Determine the [x, y] coordinate at the center of the cell enclosing the given text.  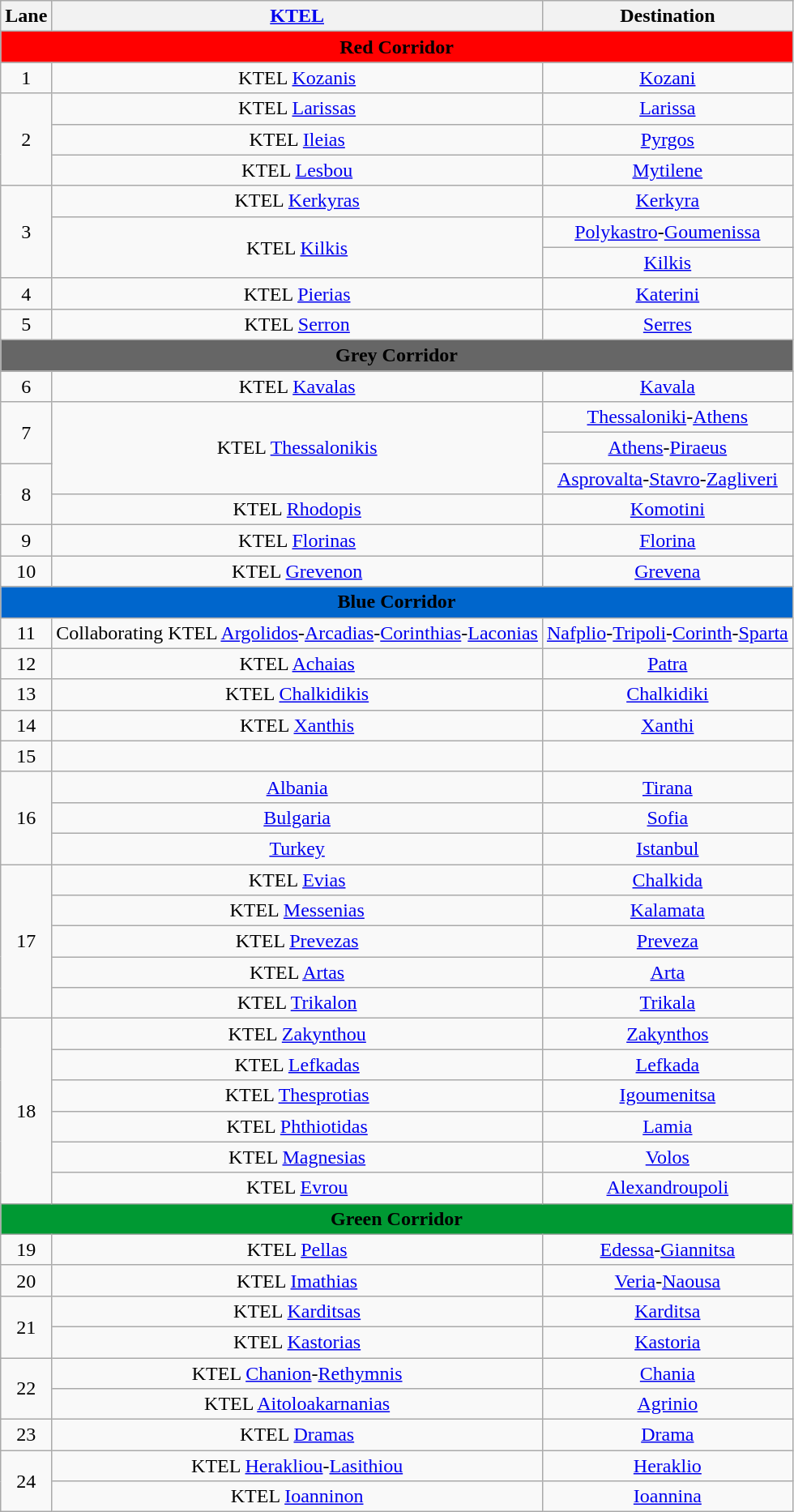
Katerini [668, 293]
KTEL Kozanis [297, 78]
Serres [668, 324]
Destination [668, 16]
18 [26, 1111]
Edessa-Giannitsa [668, 1249]
17 [26, 941]
Chalkida [668, 879]
KTEL Phthiotidas [297, 1126]
14 [26, 725]
Albania [297, 787]
KTEL Lesbou [297, 170]
KTEL Florinas [297, 540]
Polykastro-Goumenissa [668, 232]
9 [26, 540]
KTEL Imathias [297, 1280]
Veria-Naousa [668, 1280]
Istanbul [668, 848]
4 [26, 293]
Ioannina [668, 1497]
KTEL Kerkyras [297, 201]
Lane [26, 16]
Grevena [668, 571]
Chalkidiki [668, 694]
Florina [668, 540]
KTEL Chanion-Rethymnis [297, 1373]
Turkey [297, 848]
KTEL Kilkis [297, 247]
Trikala [668, 1003]
Kavala [668, 387]
Bulgaria [297, 818]
KTEL Thesprotias [297, 1096]
7 [26, 433]
Volos [668, 1157]
Blue Corridor [397, 602]
Kastoria [668, 1342]
15 [26, 756]
KTEL Dramas [297, 1435]
Collaborating KTEL Argolidos-Arcadias-Corinthias-Laconias [297, 633]
21 [26, 1326]
Sofia [668, 818]
Kilkis [668, 263]
KTEL Ileias [297, 139]
5 [26, 324]
Chania [668, 1373]
Arta [668, 972]
Preveza [668, 942]
Grey Corridor [397, 355]
KTEL Prevezas [297, 942]
KTEL Aitoloakarnanias [297, 1404]
12 [26, 664]
KTEL Xanthis [297, 725]
Kalamata [668, 911]
KTEL Ioanninon [297, 1497]
11 [26, 633]
Kerkyra [668, 201]
6 [26, 387]
Patra [668, 664]
KTEL Achaias [297, 664]
Drama [668, 1435]
Tirana [668, 787]
Karditsa [668, 1311]
Athens-Piraeus [668, 448]
3 [26, 232]
10 [26, 571]
2 [26, 139]
Alexandroupoli [668, 1188]
24 [26, 1481]
KTEL Zakynthou [297, 1034]
8 [26, 494]
Green Corridor [397, 1219]
KTEL Rhodopis [297, 510]
19 [26, 1249]
KTEL Lefkadas [297, 1065]
Agrinio [668, 1404]
KTEL Chalkidikis [297, 694]
22 [26, 1389]
KTEL Kastorias [297, 1342]
Zakynthos [668, 1034]
Mytilene [668, 170]
16 [26, 818]
KTEL Herakliou-Lasithiou [297, 1466]
Larissa [668, 109]
Pyrgos [668, 139]
1 [26, 78]
KTEL Trikalon [297, 1003]
Igoumenitsa [668, 1096]
Red Corridor [397, 47]
KTEL Thessalonikis [297, 448]
KTEL Grevenon [297, 571]
KTEL Larissas [297, 109]
Lefkada [668, 1065]
KTEL Evias [297, 879]
Komotini [668, 510]
Kozani [668, 78]
Xanthi [668, 725]
KTEL Messenias [297, 911]
Thessaloniki-Athens [668, 417]
13 [26, 694]
KTEL Pellas [297, 1249]
KTEL Artas [297, 972]
KTEL [297, 16]
Asprovalta-Stavro-Zagliveri [668, 479]
KTEL Magnesias [297, 1157]
Lamia [668, 1126]
KTEL Evrou [297, 1188]
KTEL Pierias [297, 293]
KTEL Karditsas [297, 1311]
23 [26, 1435]
20 [26, 1280]
KTEL Serron [297, 324]
Heraklio [668, 1466]
KTEL Kavalas [297, 387]
Nafplio-Tripoli-Corinth-Sparta [668, 633]
